Identify which cell holds the provided text, then report its (X, Y) central coordinate. 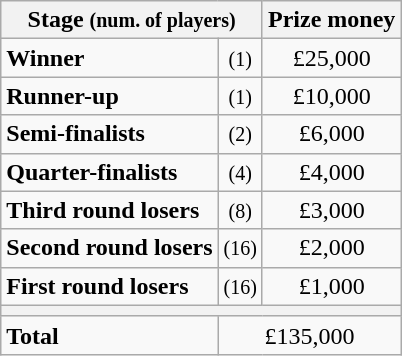
(2) (240, 134)
Total (110, 335)
Quarter-finalists (110, 172)
£135,000 (310, 335)
(8) (240, 210)
£25,000 (331, 58)
Winner (110, 58)
£2,000 (331, 248)
(4) (240, 172)
Runner-up (110, 96)
£1,000 (331, 286)
£6,000 (331, 134)
£10,000 (331, 96)
First round losers (110, 286)
Prize money (331, 20)
Semi-finalists (110, 134)
Third round losers (110, 210)
£4,000 (331, 172)
£3,000 (331, 210)
Stage (num. of players) (132, 20)
Second round losers (110, 248)
